From the cell containing the given text, extract its center point as (x, y) coordinate. 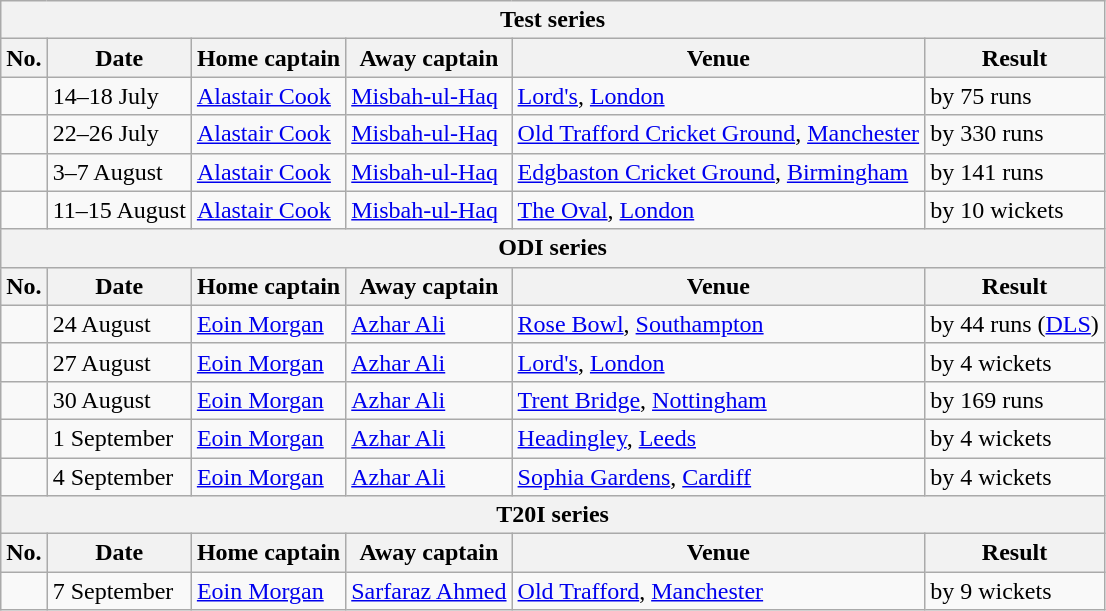
by 9 wickets (1015, 591)
The Oval, London (718, 210)
by 44 runs (DLS) (1015, 324)
Old Trafford, Manchester (718, 591)
11–15 August (119, 210)
1 September (119, 438)
by 75 runs (1015, 96)
14–18 July (119, 96)
Sarfaraz Ahmed (429, 591)
Headingley, Leeds (718, 438)
Test series (553, 20)
by 169 runs (1015, 400)
Edgbaston Cricket Ground, Birmingham (718, 172)
by 10 wickets (1015, 210)
24 August (119, 324)
T20I series (553, 515)
by 141 runs (1015, 172)
ODI series (553, 248)
22–26 July (119, 134)
30 August (119, 400)
4 September (119, 477)
Old Trafford Cricket Ground, Manchester (718, 134)
Trent Bridge, Nottingham (718, 400)
7 September (119, 591)
by 330 runs (1015, 134)
3–7 August (119, 172)
Sophia Gardens, Cardiff (718, 477)
Rose Bowl, Southampton (718, 324)
27 August (119, 362)
